Locate the cell with the specified text and output its (x, y) center coordinate. 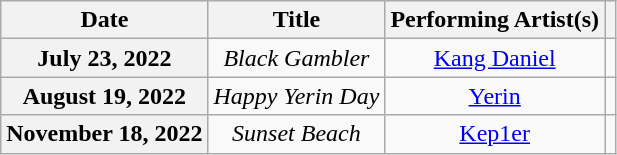
Date (104, 20)
Sunset Beach (296, 134)
July 23, 2022 (104, 58)
Yerin (495, 96)
Black Gambler (296, 58)
Kep1er (495, 134)
August 19, 2022 (104, 96)
Performing Artist(s) (495, 20)
Kang Daniel (495, 58)
November 18, 2022 (104, 134)
Happy Yerin Day (296, 96)
Title (296, 20)
